Locate the cell with the specified text and output its [X, Y] center coordinate. 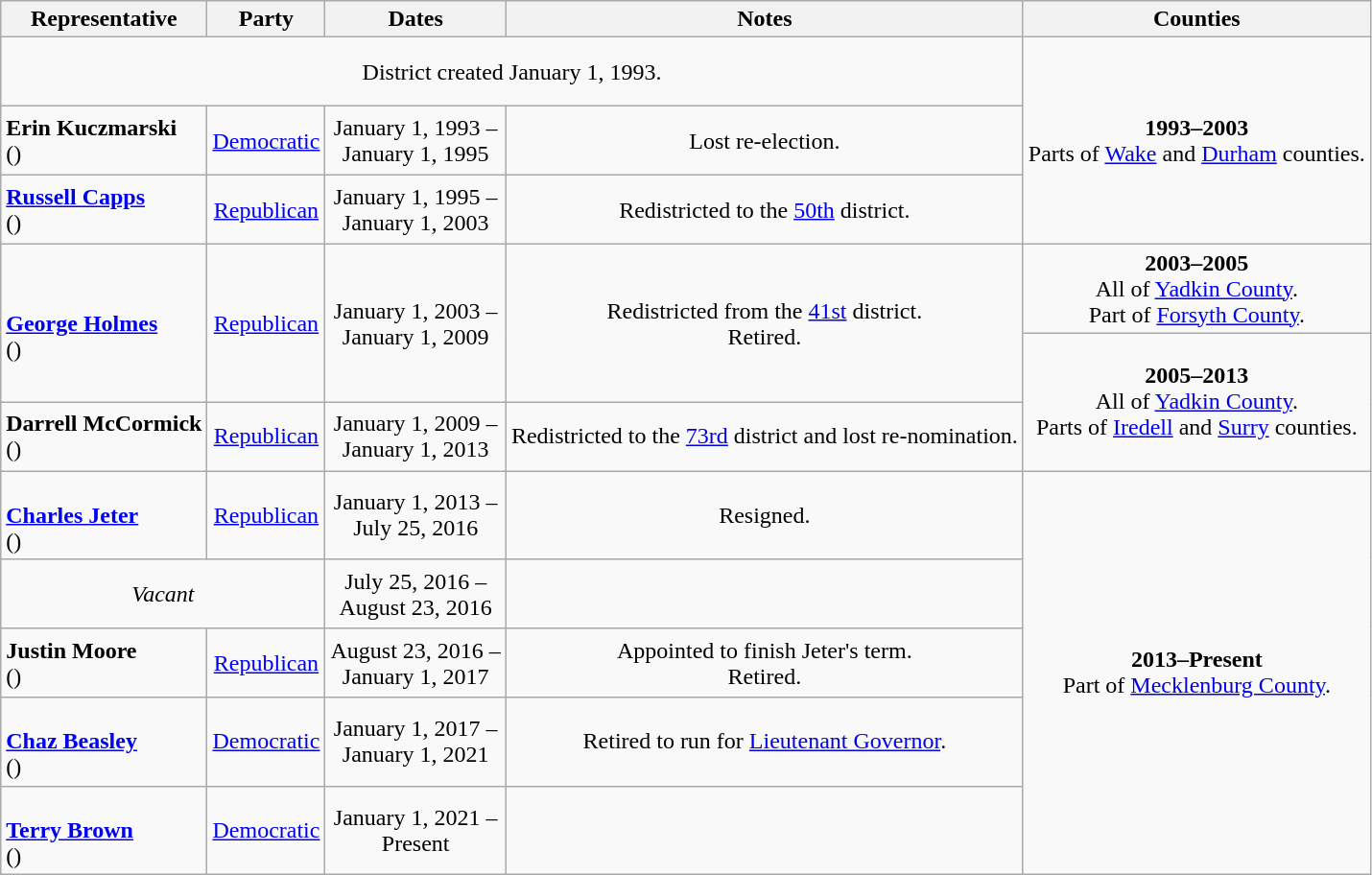
January 1, 2009 – January 1, 2013 [415, 437]
Notes [764, 19]
January 1, 2017 – January 1, 2021 [415, 742]
Appointed to finish Jeter's term. Retired. [764, 663]
Dates [415, 19]
Representative [104, 19]
July 25, 2016 – August 23, 2016 [415, 594]
Redistricted to the 73rd district and lost re-nomination. [764, 437]
Resigned. [764, 515]
2013–Present Part of Mecklenburg County. [1196, 673]
Retired to run for Lieutenant Governor. [764, 742]
Erin Kuczmarski() [104, 141]
District created January 1, 1993. [512, 72]
1993–2003 Parts of Wake and Durham counties. [1196, 141]
Counties [1196, 19]
January 1, 2003 – January 1, 2009 [415, 323]
Russell Capps() [104, 210]
Lost re-election. [764, 141]
George Holmes() [104, 323]
Vacant [163, 594]
Charles Jeter() [104, 515]
January 1, 2021 – Present [415, 830]
Chaz Beasley() [104, 742]
Redistricted to the 50th district. [764, 210]
2003–2005 All of Yadkin County. Part of Forsyth County. [1196, 289]
January 1, 2013 – July 25, 2016 [415, 515]
2005–2013 All of Yadkin County. Parts of Iredell and Surry counties. [1196, 402]
Justin Moore() [104, 663]
Terry Brown() [104, 830]
January 1, 1995 – January 1, 2003 [415, 210]
August 23, 2016 – January 1, 2017 [415, 663]
Party [267, 19]
January 1, 1993 – January 1, 1995 [415, 141]
Darrell McCormick() [104, 437]
Redistricted from the 41st district. Retired. [764, 323]
